Search for the cell housing the specified text and yield its (X, Y) center coordinate. 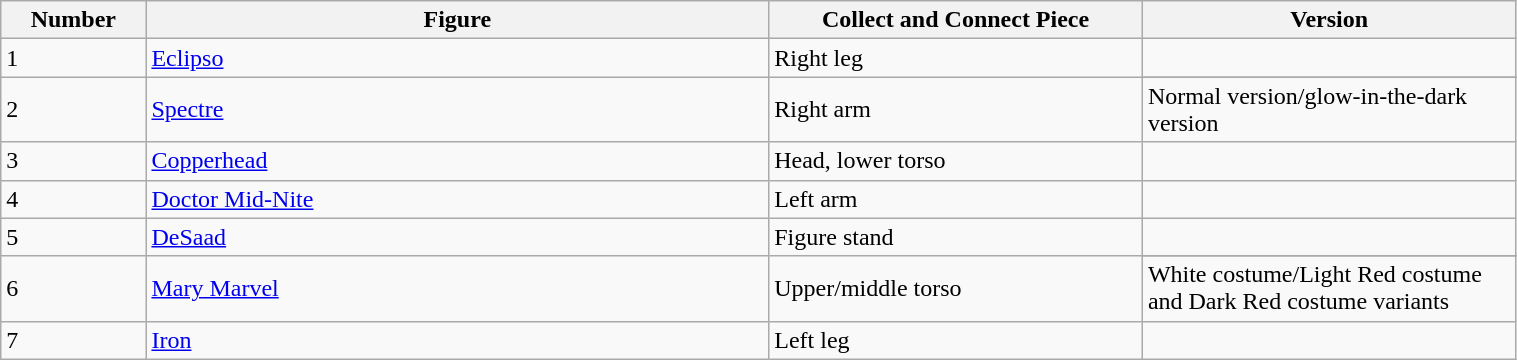
Left leg (956, 340)
Doctor Mid-Nite (458, 199)
Head, lower torso (956, 161)
Collect and Connect Piece (956, 20)
Version (1329, 20)
Iron (458, 340)
2 (74, 110)
Mary Marvel (458, 288)
7 (74, 340)
4 (74, 199)
Right arm (956, 110)
Spectre (458, 110)
1 (74, 58)
Eclipso (458, 58)
3 (74, 161)
Normal version/glow-in-the-dark version (1329, 110)
Number (74, 20)
Left arm (956, 199)
5 (74, 237)
Figure stand (956, 237)
6 (74, 288)
DeSaad (458, 237)
White costume/Light Red costume and Dark Red costume variants (1329, 288)
Upper/middle torso (956, 288)
Right leg (956, 58)
Figure (458, 20)
Copperhead (458, 161)
